Identify which cell holds the provided text, then report its (x, y) central coordinate. 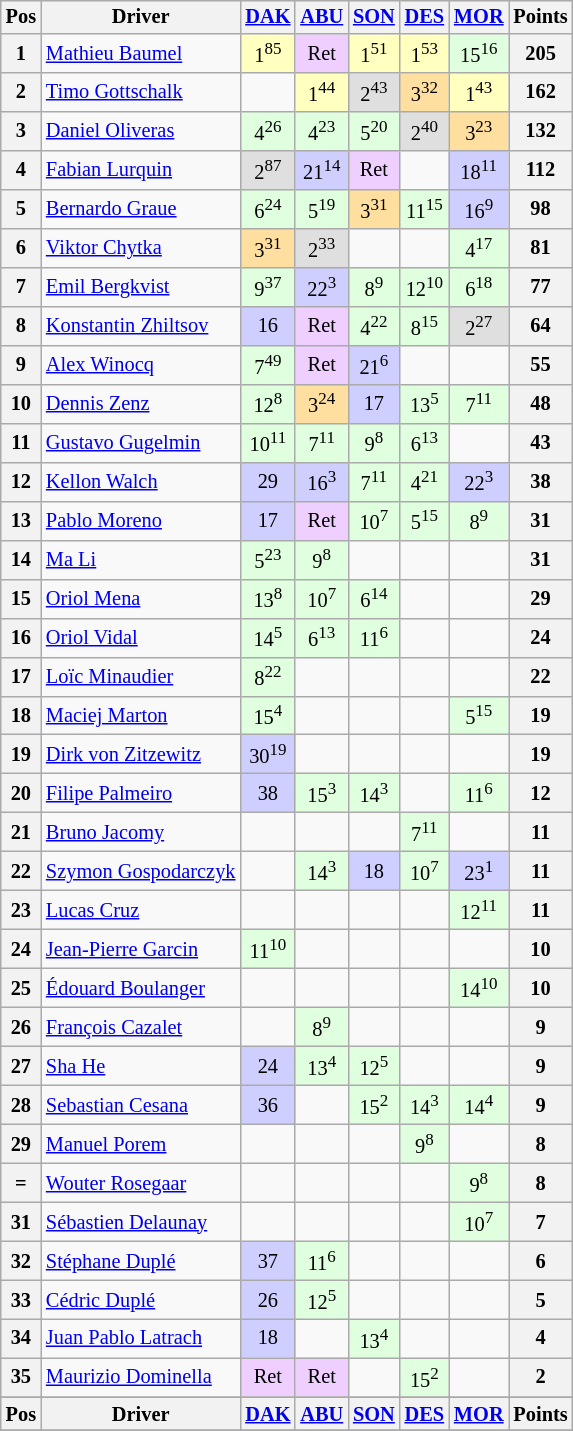
François Cazalet (140, 1028)
Daniel Oliveras (140, 132)
233 (322, 248)
Sébastien Delaunay (140, 1222)
618 (479, 288)
227 (479, 326)
243 (374, 92)
Viktor Chytka (140, 248)
Emil Bergkvist (140, 288)
27 (21, 1066)
240 (424, 132)
Manuel Porem (140, 1144)
519 (322, 210)
Szymon Gospodarczyk (140, 872)
135 (424, 404)
Jean-Pierre Garcin (140, 950)
Loïc Minaudier (140, 676)
Dirk von Zitzewitz (140, 754)
324 (322, 404)
3019 (268, 754)
332 (424, 92)
Sebastian Cesana (140, 1106)
28 (21, 1106)
822 (268, 676)
132 (540, 132)
36 (268, 1106)
77 (540, 288)
1211 (479, 910)
Ma Li (140, 560)
= (21, 1182)
Juan Pablo Latrach (140, 1338)
64 (540, 326)
Mathieu Baumel (140, 54)
128 (268, 404)
35 (21, 1378)
1410 (479, 988)
426 (268, 132)
749 (268, 364)
162 (540, 92)
3 (21, 132)
112 (540, 170)
43 (540, 442)
216 (374, 364)
937 (268, 288)
523 (268, 560)
Oriol Mena (140, 598)
1516 (479, 54)
1 (21, 54)
Pablo Moreno (140, 520)
13 (21, 520)
15 (21, 598)
163 (322, 482)
231 (479, 872)
Lucas Cruz (140, 910)
520 (374, 132)
25 (21, 988)
34 (21, 1338)
1811 (479, 170)
Timo Gottschalk (140, 92)
33 (21, 1300)
Gustavo Gugelmin (140, 442)
422 (374, 326)
Kellon Walch (140, 482)
1110 (268, 950)
185 (268, 54)
Dennis Zenz (140, 404)
Cédric Duplé (140, 1300)
138 (268, 598)
154 (268, 716)
Alex Winocq (140, 364)
Wouter Rosegaar (140, 1182)
Bernardo Graue (140, 210)
421 (424, 482)
145 (268, 638)
151 (374, 54)
1115 (424, 210)
Édouard Boulanger (140, 988)
55 (540, 364)
14 (21, 560)
23 (21, 910)
48 (540, 404)
323 (479, 132)
287 (268, 170)
423 (322, 132)
1210 (424, 288)
Oriol Vidal (140, 638)
Maurizio Dominella (140, 1378)
21 (21, 832)
417 (479, 248)
81 (540, 248)
614 (374, 598)
815 (424, 326)
Filipe Palmeiro (140, 794)
Sha He (140, 1066)
Stéphane Duplé (140, 1260)
169 (479, 210)
Maciej Marton (140, 716)
Bruno Jacomy (140, 832)
20 (21, 794)
37 (268, 1260)
2114 (322, 170)
624 (268, 210)
1011 (268, 442)
205 (540, 54)
32 (21, 1260)
Konstantin Zhiltsov (140, 326)
Fabian Lurquin (140, 170)
